Return (x, y) of the center of cell containing provided text 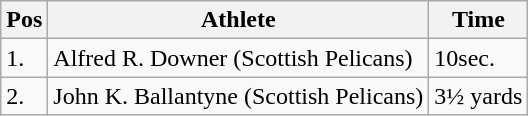
John K. Ballantyne (Scottish Pelicans) (238, 96)
1. (24, 58)
Time (478, 20)
10sec. (478, 58)
3½ yards (478, 96)
2. (24, 96)
Athlete (238, 20)
Pos (24, 20)
Alfred R. Downer (Scottish Pelicans) (238, 58)
